Identify which cell holds the provided text, then report its (X, Y) central coordinate. 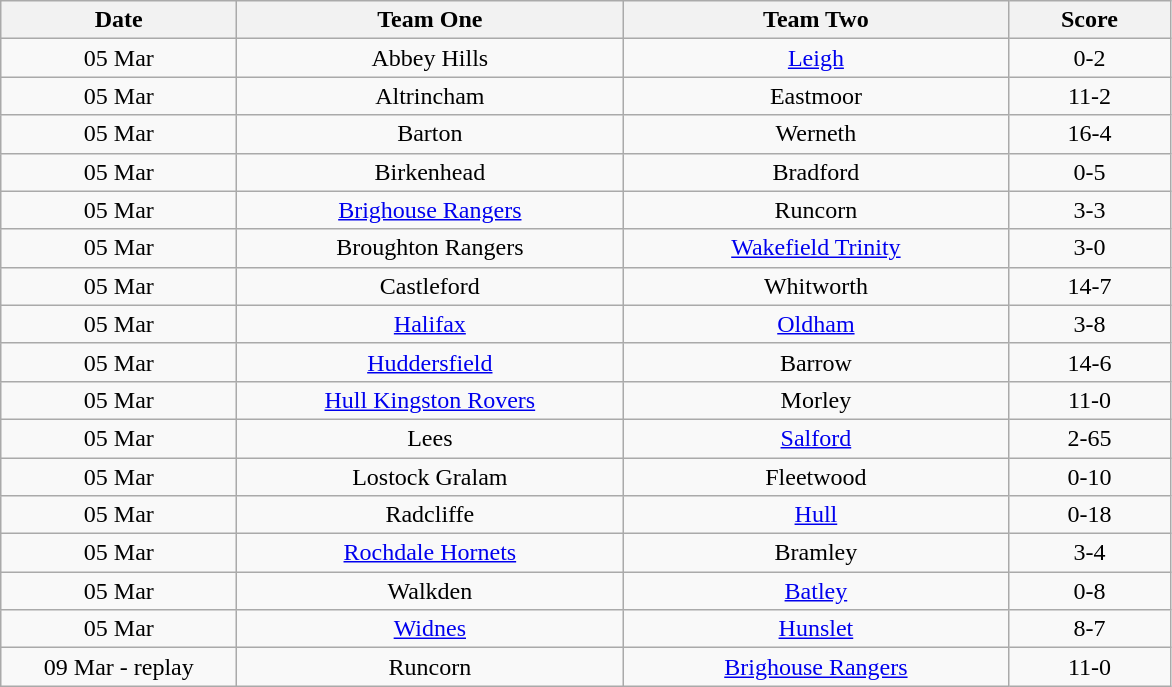
0-8 (1090, 591)
Rochdale Hornets (430, 553)
Team Two (816, 20)
Score (1090, 20)
Huddersfield (430, 362)
3-0 (1090, 248)
Lees (430, 438)
Fleetwood (816, 477)
16-4 (1090, 134)
0-10 (1090, 477)
3-4 (1090, 553)
Birkenhead (430, 172)
Leigh (816, 58)
Lostock Gralam (430, 477)
Barrow (816, 362)
Werneth (816, 134)
Hull (816, 515)
Hull Kingston Rovers (430, 400)
Date (119, 20)
Abbey Hills (430, 58)
0-5 (1090, 172)
3-8 (1090, 324)
Castleford (430, 286)
8-7 (1090, 629)
Hunslet (816, 629)
11-2 (1090, 96)
Walkden (430, 591)
Bramley (816, 553)
Salford (816, 438)
14-6 (1090, 362)
Radcliffe (430, 515)
3-3 (1090, 210)
Whitworth (816, 286)
Morley (816, 400)
Barton (430, 134)
14-7 (1090, 286)
0-2 (1090, 58)
09 Mar - replay (119, 667)
Halifax (430, 324)
2-65 (1090, 438)
0-18 (1090, 515)
Widnes (430, 629)
Eastmoor (816, 96)
Batley (816, 591)
Bradford (816, 172)
Altrincham (430, 96)
Wakefield Trinity (816, 248)
Team One (430, 20)
Broughton Rangers (430, 248)
Oldham (816, 324)
